Detect which cell encompasses the target text, then output its [X, Y] center coordinate. 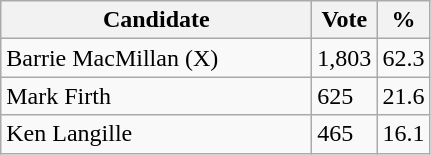
Candidate [156, 20]
1,803 [344, 58]
Mark Firth [156, 96]
Barrie MacMillan (X) [156, 58]
16.1 [404, 134]
Ken Langille [156, 134]
465 [344, 134]
625 [344, 96]
% [404, 20]
21.6 [404, 96]
Vote [344, 20]
62.3 [404, 58]
